Provide the [x, y] coordinate of the cell's center where the given text is located.  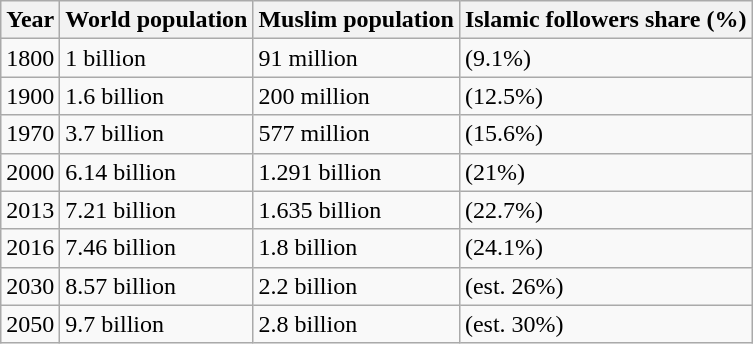
(12.5%) [606, 96]
(est. 26%) [606, 286]
1.635 billion [356, 210]
2000 [30, 172]
1970 [30, 134]
(22.7%) [606, 210]
2.2 billion [356, 286]
World population [156, 20]
(9.1%) [606, 58]
8.57 billion [156, 286]
6.14 billion [156, 172]
(est. 30%) [606, 324]
1800 [30, 58]
(24.1%) [606, 248]
91 million [356, 58]
(15.6%) [606, 134]
2013 [30, 210]
1900 [30, 96]
7.21 billion [156, 210]
Islamic followers share (%) [606, 20]
1.291 billion [356, 172]
577 million [356, 134]
3.7 billion [156, 134]
1 billion [156, 58]
7.46 billion [156, 248]
1.8 billion [356, 248]
Year [30, 20]
9.7 billion [156, 324]
(21%) [606, 172]
2.8 billion [356, 324]
200 million [356, 96]
Muslim population [356, 20]
2030 [30, 286]
2050 [30, 324]
1.6 billion [156, 96]
2016 [30, 248]
